Return the [x, y] coordinate for the center point of the cell that contains the specified text.  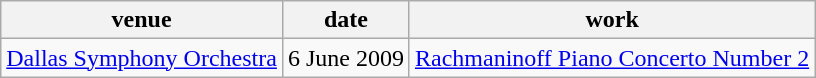
date [346, 20]
Dallas Symphony Orchestra [142, 58]
work [612, 20]
6 June 2009 [346, 58]
Rachmaninoff Piano Concerto Number 2 [612, 58]
venue [142, 20]
